Return (x, y) of the center of cell containing provided text 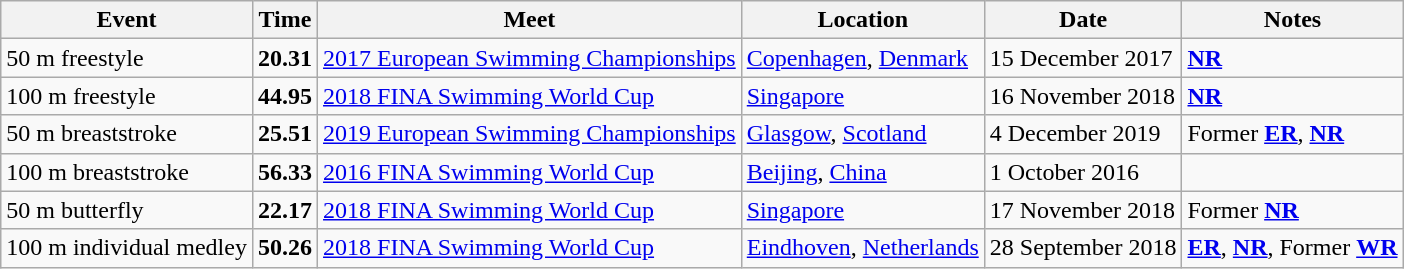
Notes (1292, 20)
50 m breaststroke (127, 134)
Date (1083, 20)
2017 European Swimming Championships (530, 58)
1 October 2016 (1083, 172)
Copenhagen, Denmark (862, 58)
100 m individual medley (127, 248)
50 m freestyle (127, 58)
2019 European Swimming Championships (530, 134)
4 December 2019 (1083, 134)
100 m breaststroke (127, 172)
Event (127, 20)
28 September 2018 (1083, 248)
15 December 2017 (1083, 58)
2016 FINA Swimming World Cup (530, 172)
22.17 (284, 210)
50 m butterfly (127, 210)
Glasgow, Scotland (862, 134)
56.33 (284, 172)
17 November 2018 (1083, 210)
Eindhoven, Netherlands (862, 248)
Meet (530, 20)
50.26 (284, 248)
25.51 (284, 134)
Beijing, China (862, 172)
Former ER, NR (1292, 134)
20.31 (284, 58)
16 November 2018 (1083, 96)
Location (862, 20)
Former NR (1292, 210)
ER, NR, Former WR (1292, 248)
100 m freestyle (127, 96)
44.95 (284, 96)
Time (284, 20)
